Scan for the cell matching the given text and deliver its (x, y) coordinate at center. 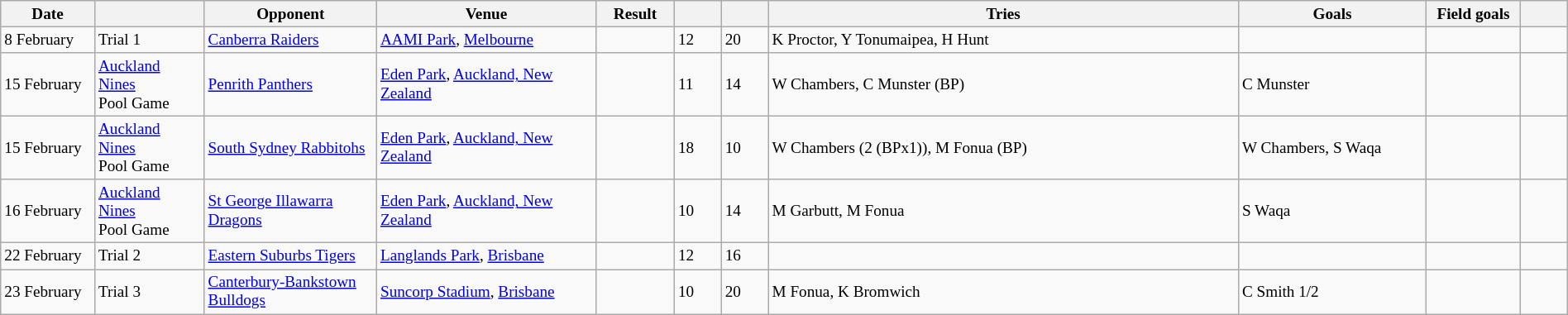
W Chambers, C Munster (BP) (1003, 84)
Canterbury-Bankstown Bulldogs (290, 291)
Eastern Suburbs Tigers (290, 256)
Langlands Park, Brisbane (486, 256)
Goals (1331, 14)
Trial 2 (149, 256)
Trial 1 (149, 40)
Venue (486, 14)
Date (48, 14)
16 February (48, 212)
C Munster (1331, 84)
18 (698, 147)
23 February (48, 291)
K Proctor, Y Tonumaipea, H Hunt (1003, 40)
Suncorp Stadium, Brisbane (486, 291)
W Chambers, S Waqa (1331, 147)
S Waqa (1331, 212)
W Chambers (2 (BPx1)), M Fonua (BP) (1003, 147)
AAMI Park, Melbourne (486, 40)
Tries (1003, 14)
M Garbutt, M Fonua (1003, 212)
16 (744, 256)
C Smith 1/2 (1331, 291)
11 (698, 84)
Canberra Raiders (290, 40)
Penrith Panthers (290, 84)
Trial 3 (149, 291)
22 February (48, 256)
St George Illawarra Dragons (290, 212)
Opponent (290, 14)
M Fonua, K Bromwich (1003, 291)
Result (635, 14)
Field goals (1474, 14)
South Sydney Rabbitohs (290, 147)
8 February (48, 40)
